Return the [x, y] coordinate for the center point of the cell that contains the specified text.  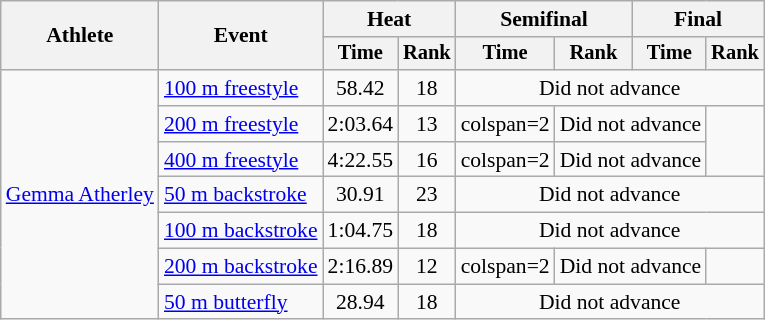
4:22.55 [360, 160]
2:16.89 [360, 267]
Gemma Atherley [80, 194]
200 m freestyle [241, 124]
Event [241, 36]
Semifinal [544, 19]
50 m backstroke [241, 195]
100 m freestyle [241, 88]
400 m freestyle [241, 160]
1:04.75 [360, 231]
13 [427, 124]
58.42 [360, 88]
200 m backstroke [241, 267]
16 [427, 160]
28.94 [360, 302]
100 m backstroke [241, 231]
Final [698, 19]
23 [427, 195]
Heat [390, 19]
2:03.64 [360, 124]
12 [427, 267]
50 m butterfly [241, 302]
Athlete [80, 36]
30.91 [360, 195]
